For the text-containing cell, return its midpoint in [x, y] coordinate format. 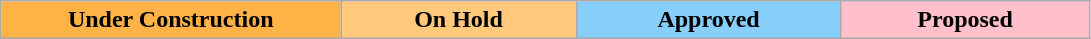
On Hold [459, 20]
Under Construction [171, 20]
Proposed [966, 20]
Approved [708, 20]
